Search for the cell housing the specified text and yield its (X, Y) center coordinate. 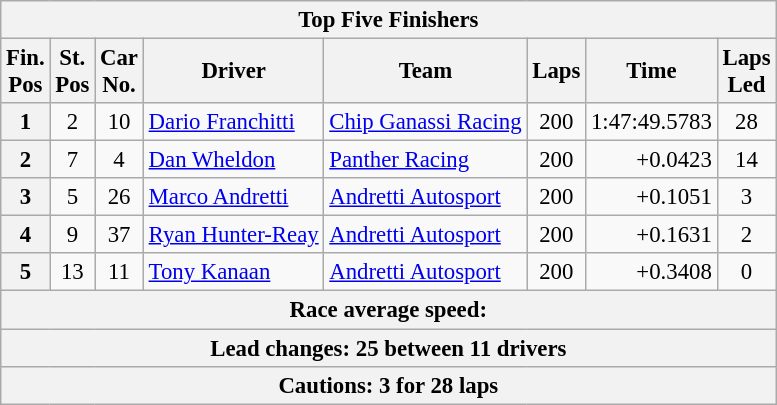
11 (120, 273)
LapsLed (746, 72)
1 (26, 122)
Race average speed: (388, 310)
Dario Franchitti (234, 122)
+0.1051 (652, 197)
13 (72, 273)
28 (746, 122)
7 (72, 160)
Top Five Finishers (388, 20)
Team (426, 72)
10 (120, 122)
Fin.Pos (26, 72)
Marco Andretti (234, 197)
+0.1631 (652, 235)
1:47:49.5783 (652, 122)
Tony Kanaan (234, 273)
9 (72, 235)
+0.0423 (652, 160)
14 (746, 160)
Cautions: 3 for 28 laps (388, 385)
Dan Wheldon (234, 160)
Ryan Hunter-Reay (234, 235)
CarNo. (120, 72)
Panther Racing (426, 160)
Chip Ganassi Racing (426, 122)
37 (120, 235)
St.Pos (72, 72)
Time (652, 72)
+0.3408 (652, 273)
0 (746, 273)
Laps (556, 72)
Driver (234, 72)
26 (120, 197)
Lead changes: 25 between 11 drivers (388, 348)
